Search for the cell housing the specified text and yield its (X, Y) center coordinate. 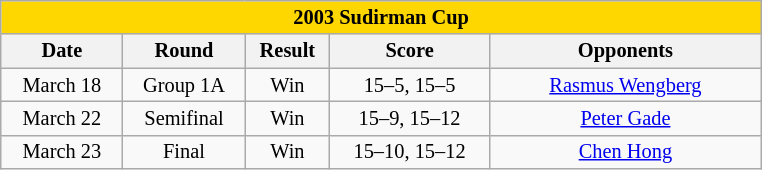
Group 1A (184, 85)
15–10, 15–12 (410, 152)
Final (184, 152)
2003 Sudirman Cup (382, 17)
Chen Hong (625, 152)
March 18 (62, 85)
March 23 (62, 152)
Peter Gade (625, 118)
Date (62, 51)
Score (410, 51)
15–9, 15–12 (410, 118)
Rasmus Wengberg (625, 85)
Semifinal (184, 118)
15–5, 15–5 (410, 85)
March 22 (62, 118)
Opponents (625, 51)
Round (184, 51)
Result (288, 51)
